Scan for the cell matching the given text and deliver its (X, Y) coordinate at center. 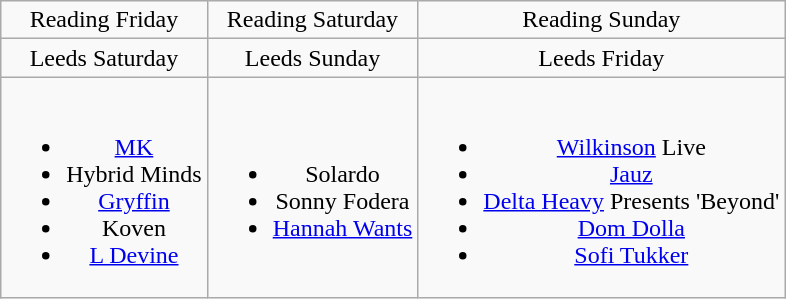
SolardoSonny FoderaHannah Wants (312, 188)
Leeds Sunday (312, 58)
Leeds Saturday (104, 58)
Leeds Friday (602, 58)
Reading Friday (104, 20)
MKHybrid MindsGryffinKovenL Devine (104, 188)
Reading Sunday (602, 20)
Wilkinson LiveJauzDelta Heavy Presents 'Beyond'Dom DollaSofi Tukker (602, 188)
Reading Saturday (312, 20)
